Pinpoint the cell where the given text exists, returning its (x, y) midpoint coordinate. 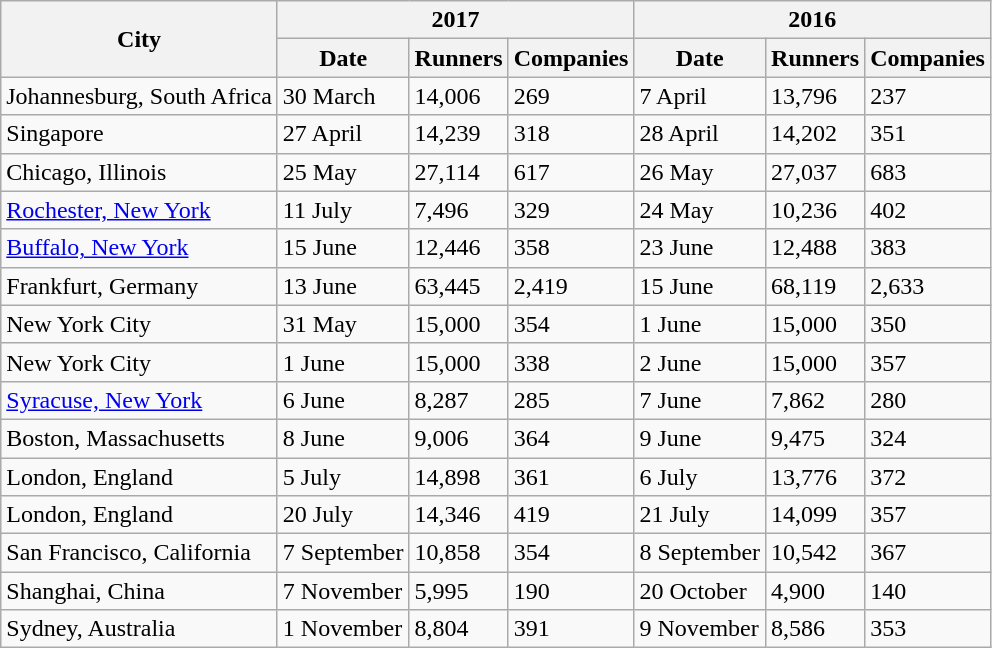
14,099 (816, 515)
318 (571, 134)
361 (571, 477)
10,542 (816, 553)
7 November (343, 591)
367 (928, 553)
28 April (700, 134)
24 May (700, 210)
329 (571, 210)
353 (928, 629)
Singapore (140, 134)
338 (571, 362)
5 July (343, 477)
San Francisco, California (140, 553)
27,037 (816, 172)
14,006 (458, 96)
13,776 (816, 477)
27,114 (458, 172)
285 (571, 400)
2,633 (928, 286)
364 (571, 438)
13 June (343, 286)
26 May (700, 172)
8,287 (458, 400)
4,900 (816, 591)
14,346 (458, 515)
23 June (700, 248)
8,804 (458, 629)
8 September (700, 553)
13,796 (816, 96)
12,488 (816, 248)
14,239 (458, 134)
350 (928, 324)
402 (928, 210)
2 June (700, 362)
9 June (700, 438)
8 June (343, 438)
Buffalo, New York (140, 248)
6 July (700, 477)
358 (571, 248)
7,862 (816, 400)
683 (928, 172)
20 October (700, 591)
7 September (343, 553)
190 (571, 591)
9,475 (816, 438)
14,202 (816, 134)
391 (571, 629)
617 (571, 172)
27 April (343, 134)
14,898 (458, 477)
Johannesburg, South Africa (140, 96)
372 (928, 477)
68,119 (816, 286)
Rochester, New York (140, 210)
269 (571, 96)
9 November (700, 629)
Sydney, Australia (140, 629)
City (140, 39)
7,496 (458, 210)
25 May (343, 172)
351 (928, 134)
7 April (700, 96)
2016 (812, 20)
280 (928, 400)
324 (928, 438)
237 (928, 96)
2017 (456, 20)
5,995 (458, 591)
12,446 (458, 248)
10,858 (458, 553)
63,445 (458, 286)
Chicago, Illinois (140, 172)
Shanghai, China (140, 591)
1 November (343, 629)
20 July (343, 515)
9,006 (458, 438)
Frankfurt, Germany (140, 286)
Boston, Massachusetts (140, 438)
8,586 (816, 629)
31 May (343, 324)
6 June (343, 400)
11 July (343, 210)
30 March (343, 96)
21 July (700, 515)
383 (928, 248)
10,236 (816, 210)
140 (928, 591)
Syracuse, New York (140, 400)
419 (571, 515)
7 June (700, 400)
2,419 (571, 286)
